From the cell containing the given text, extract its center point as (X, Y) coordinate. 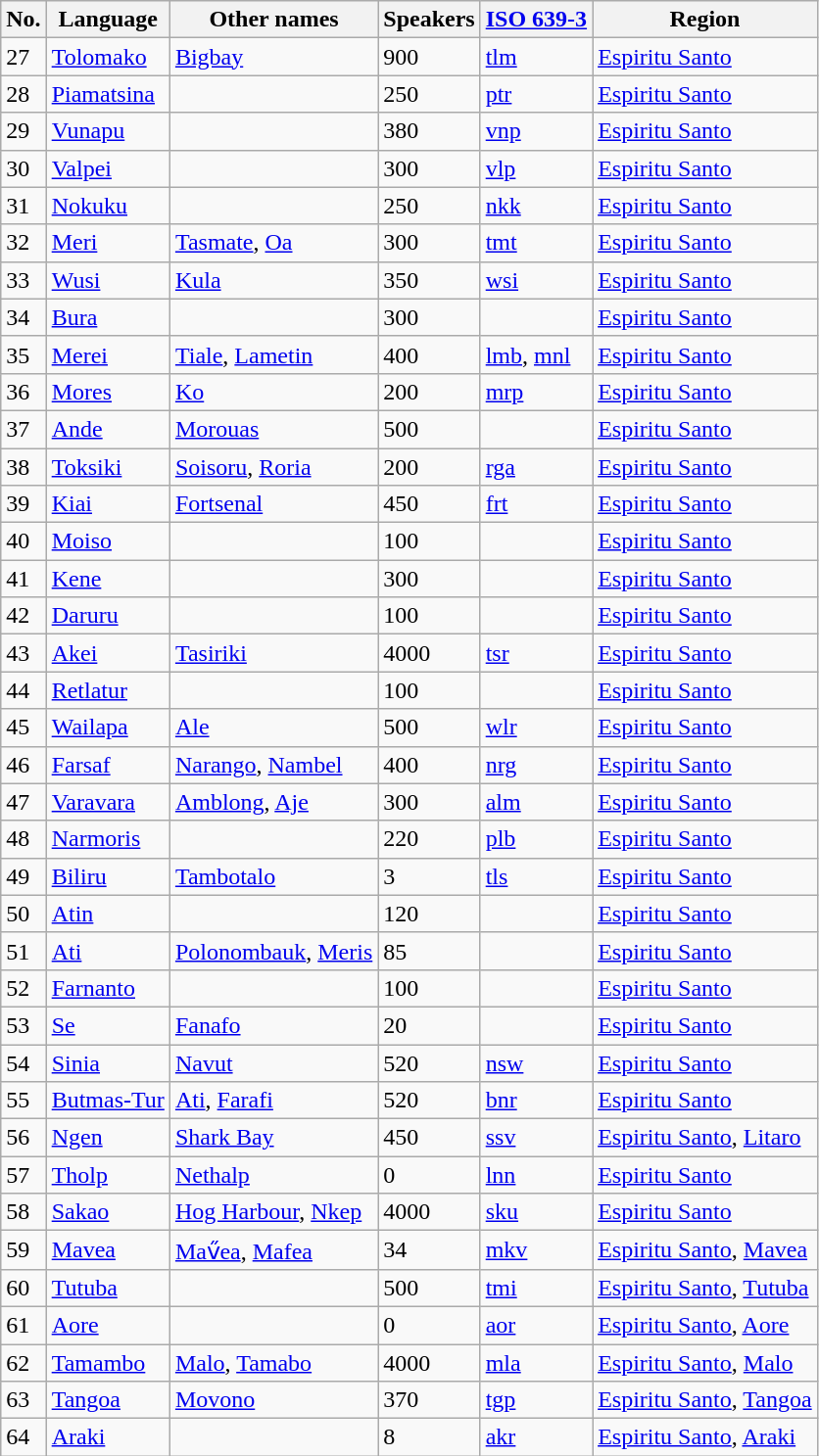
Fortsenal (273, 504)
35 (24, 354)
39 (24, 504)
51 (24, 951)
33 (24, 280)
Ngen (108, 1138)
37 (24, 429)
Region (705, 20)
Kene (108, 579)
Varavara (108, 802)
akr (536, 1437)
Ande (108, 429)
Nethalp (273, 1175)
Speakers (429, 20)
Kiai (108, 504)
57 (24, 1175)
Tambotalo (273, 876)
38 (24, 467)
Farnanto (108, 988)
ptr (536, 94)
Meri (108, 243)
tgp (536, 1400)
56 (24, 1138)
900 (429, 57)
Tolomako (108, 57)
Tholp (108, 1175)
Wailapa (108, 728)
wsi (536, 280)
Tangoa (108, 1400)
Vunapu (108, 131)
Piamatsina (108, 94)
Ko (273, 392)
58 (24, 1212)
54 (24, 1062)
Espiritu Santo, Tangoa (705, 1400)
220 (429, 839)
plb (536, 839)
52 (24, 988)
Espiritu Santo, Mavea (705, 1250)
Other names (273, 20)
tsr (536, 653)
Mavea (108, 1250)
sku (536, 1212)
Narmoris (108, 839)
mla (536, 1362)
frt (536, 504)
Retlatur (108, 690)
48 (24, 839)
tmi (536, 1288)
53 (24, 1025)
Narango, Nambel (273, 765)
wlr (536, 728)
59 (24, 1250)
Se (108, 1025)
Tamambo (108, 1362)
Valpei (108, 168)
mrp (536, 392)
Tasmate, Oa (273, 243)
350 (429, 280)
Merei (108, 354)
Polonombauk, Meris (273, 951)
Morouas (273, 429)
Espiritu Santo, Litaro (705, 1138)
tlm (536, 57)
Araki (108, 1437)
No. (24, 20)
rga (536, 467)
Ale (273, 728)
Navut (273, 1062)
Fanafo (273, 1025)
lmb, mnl (536, 354)
Mores (108, 392)
Butmas-Tur (108, 1101)
Amblong, Aje (273, 802)
27 (24, 57)
Mav̋ea, Mafea (273, 1250)
61 (24, 1325)
Tiale, Lametin (273, 354)
Espiritu Santo, Aore (705, 1325)
vlp (536, 168)
32 (24, 243)
60 (24, 1288)
64 (24, 1437)
43 (24, 653)
Farsaf (108, 765)
42 (24, 616)
Espiritu Santo, Malo (705, 1362)
vnp (536, 131)
8 (429, 1437)
29 (24, 131)
30 (24, 168)
Movono (273, 1400)
63 (24, 1400)
Biliru (108, 876)
45 (24, 728)
36 (24, 392)
120 (429, 914)
mkv (536, 1250)
Bigbay (273, 57)
380 (429, 131)
Espiritu Santo, Tutuba (705, 1288)
46 (24, 765)
40 (24, 541)
Akei (108, 653)
lnn (536, 1175)
ISO 639-3 (536, 20)
47 (24, 802)
Ati (108, 951)
Wusi (108, 280)
Kula (273, 280)
bnr (536, 1101)
Espiritu Santo, Araki (705, 1437)
aor (536, 1325)
Bura (108, 317)
Nokuku (108, 206)
Soisoru, Roria (273, 467)
Shark Bay (273, 1138)
41 (24, 579)
ssv (536, 1138)
370 (429, 1400)
28 (24, 94)
tls (536, 876)
tmt (536, 243)
Aore (108, 1325)
Tutuba (108, 1288)
alm (536, 802)
55 (24, 1101)
44 (24, 690)
Sinia (108, 1062)
Hog Harbour, Nkep (273, 1212)
Malo, Tamabo (273, 1362)
nsw (536, 1062)
62 (24, 1362)
3 (429, 876)
Toksiki (108, 467)
Atin (108, 914)
31 (24, 206)
49 (24, 876)
85 (429, 951)
Daruru (108, 616)
Sakao (108, 1212)
nkk (536, 206)
50 (24, 914)
nrg (536, 765)
Ati, Farafi (273, 1101)
Moiso (108, 541)
Language (108, 20)
Tasiriki (273, 653)
20 (429, 1025)
